Provide the [x, y] coordinate of the cell's center where the given text is located.  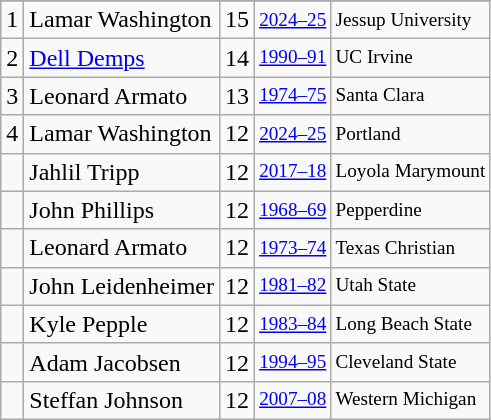
Utah State [410, 286]
Cleveland State [410, 362]
3 [12, 96]
14 [236, 58]
John Phillips [122, 210]
1973–74 [293, 248]
Portland [410, 134]
2017–18 [293, 172]
Long Beach State [410, 324]
1994–95 [293, 362]
1968–69 [293, 210]
UC Irvine [410, 58]
1974–75 [293, 96]
1990–91 [293, 58]
Pepperdine [410, 210]
Kyle Pepple [122, 324]
15 [236, 20]
2 [12, 58]
13 [236, 96]
1981–82 [293, 286]
Texas Christian [410, 248]
Santa Clara [410, 96]
1 [12, 20]
Jahlil Tripp [122, 172]
Western Michigan [410, 400]
2007–08 [293, 400]
Steffan Johnson [122, 400]
Jessup University [410, 20]
4 [12, 134]
1983–84 [293, 324]
John Leidenheimer [122, 286]
Adam Jacobsen [122, 362]
Dell Demps [122, 58]
Loyola Marymount [410, 172]
